Search for the cell housing the specified text and yield its (X, Y) center coordinate. 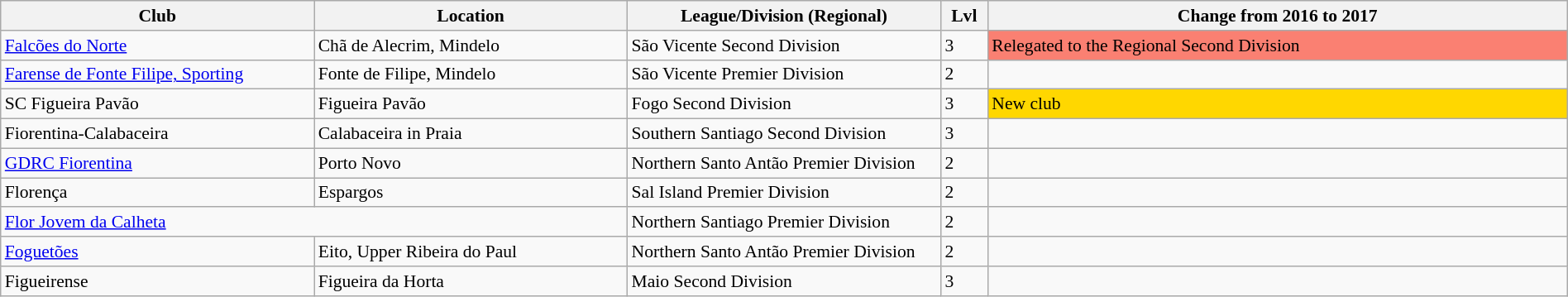
Maio Second Division (784, 281)
Porto Novo (471, 163)
Fiorentina-Calabaceira (157, 134)
Location (471, 16)
New club (1277, 104)
Change from 2016 to 2017 (1277, 16)
Calabaceira in Praia (471, 134)
Sal Island Premier Division (784, 193)
Club (157, 16)
Northern Santiago Premier Division (784, 223)
São Vicente Premier Division (784, 74)
SC Figueira Pavão (157, 104)
Foguetões (157, 251)
Espargos (471, 193)
Flor Jovem da Calheta (314, 223)
Southern Santiago Second Division (784, 134)
League/Division (Regional) (784, 16)
Fonte de Filipe, Mindelo (471, 74)
Figueira da Horta (471, 281)
Chã de Alecrim, Mindelo (471, 46)
GDRC Fiorentina (157, 163)
Lvl (964, 16)
Figueira Pavão (471, 104)
Eito, Upper Ribeira do Paul (471, 251)
São Vicente Second Division (784, 46)
Relegated to the Regional Second Division (1277, 46)
Farense de Fonte Filipe, Sporting (157, 74)
Falcões do Norte (157, 46)
Figueirense (157, 281)
Florença (157, 193)
Fogo Second Division (784, 104)
